Find where the given text appears and provide that cell's center as [X, Y] coordinate. 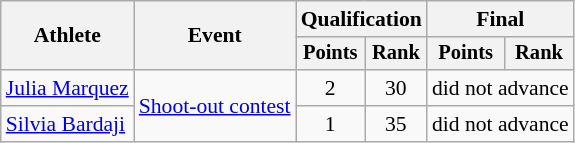
Silvia Bardaji [68, 124]
Qualification [362, 19]
30 [396, 88]
35 [396, 124]
Julia Marquez [68, 88]
Athlete [68, 36]
2 [330, 88]
Final [500, 19]
Shoot-out contest [215, 106]
1 [330, 124]
Event [215, 36]
